Search for the cell housing the specified text and yield its (X, Y) center coordinate. 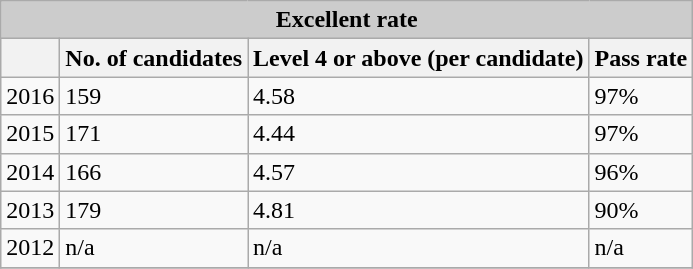
2012 (30, 248)
2013 (30, 210)
Pass rate (641, 58)
4.57 (418, 172)
159 (154, 96)
2014 (30, 172)
96% (641, 172)
4.81 (418, 210)
4.58 (418, 96)
166 (154, 172)
2015 (30, 134)
179 (154, 210)
4.44 (418, 134)
2016 (30, 96)
171 (154, 134)
Level 4 or above (per candidate) (418, 58)
No. of candidates (154, 58)
Excellent rate (347, 20)
90% (641, 210)
